Output the (x, y) coordinate of the center of the cell containing the given text.  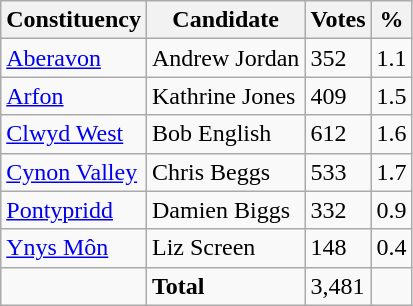
Aberavon (74, 58)
533 (338, 172)
Chris Beggs (225, 172)
1.6 (392, 134)
Candidate (225, 20)
1.7 (392, 172)
332 (338, 210)
0.9 (392, 210)
Total (225, 286)
Damien Biggs (225, 210)
Liz Screen (225, 248)
Constituency (74, 20)
Votes (338, 20)
Kathrine Jones (225, 96)
Pontypridd (74, 210)
1.1 (392, 58)
409 (338, 96)
612 (338, 134)
148 (338, 248)
3,481 (338, 286)
Clwyd West (74, 134)
0.4 (392, 248)
Andrew Jordan (225, 58)
352 (338, 58)
% (392, 20)
Ynys Môn (74, 248)
1.5 (392, 96)
Arfon (74, 96)
Cynon Valley (74, 172)
Bob English (225, 134)
